Output the [X, Y] coordinate of the center of the cell containing the given text.  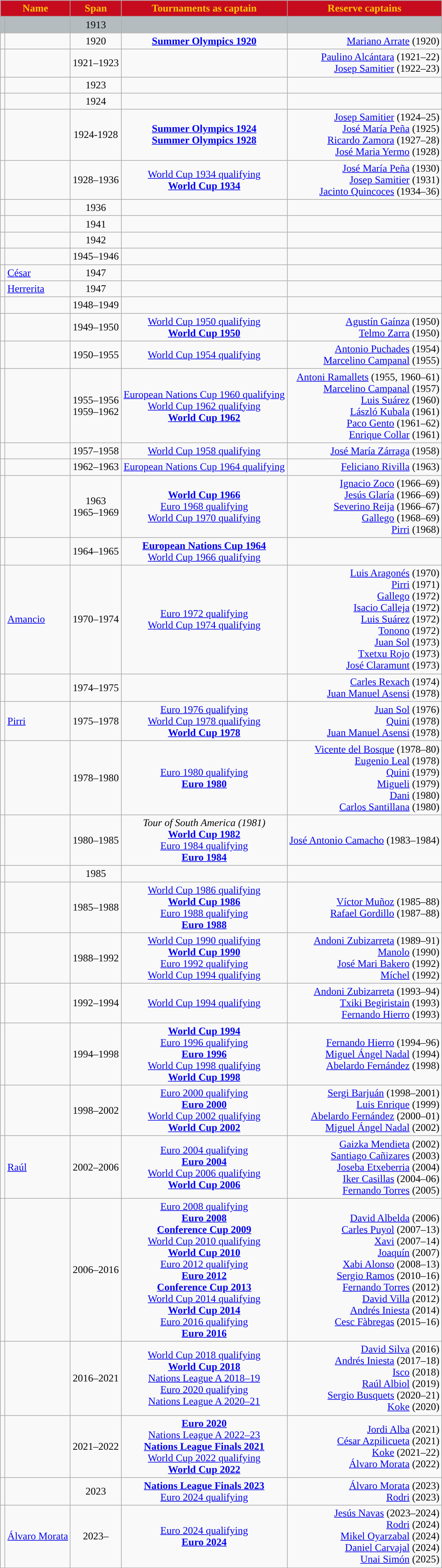
Andoni Zubizarreta (1989–91) Manolo (1990) José Mari Bakero (1992) Míchel (1992) [364, 958]
Tournaments as captain [204, 9]
Juan Sol (1976) Quini (1978) Juan Manuel Asensi (1978) [364, 721]
Feliciano Rivilla (1963) [364, 467]
1936 [96, 207]
World Cup 1966 Euro 1968 qualifying World Cup 1970 qualifying [204, 506]
Agustín Gaínza (1950) Telmo Zarra (1950) [364, 327]
World Cup 1934 qualifying World Cup 1934 [204, 180]
José María Zárraga (1958) [364, 451]
Euro 1980 qualifying Euro 1980 [204, 778]
José Antonio Camacho (1983–1984) [364, 840]
1924 [96, 101]
1913 [96, 25]
1974–1975 [96, 687]
José María Peña (1930) Josep Samitier (1931) Jacinto Quincoces (1934–36) [364, 180]
World Cup 1986 qualifying World Cup 1986 Euro 1988 qualifying Euro 1988 [204, 908]
World Cup 1990 qualifying World Cup 1990 Euro 1992 qualifying World Cup 1994 qualifying [204, 958]
1992–1994 [96, 1003]
1924-1928 [96, 135]
2016–2021 [96, 1378]
Jesús Navas (2023–2024) Rodri (2024) Mikel Oyarzabal (2024) Daniel Carvajal (2024) Unai Simón (2025) [364, 1536]
Mariano Arrate (1920) [364, 41]
1945–1946 [96, 256]
Euro 1976 qualifying World Cup 1978 qualifying World Cup 1978 [204, 721]
1921–1923 [96, 63]
Josep Samitier (1924–25) José María Peña (1925) Ricardo Zamora (1927–28) José Maria Yermo (1928) [364, 135]
1978–1980 [96, 778]
1988–1992 [96, 958]
1948–1949 [96, 305]
Tour of South America (1981) World Cup 1982 Euro 1984 qualifying Euro 1984 [204, 840]
1942 [96, 240]
World Cup 1994 Euro 1996 qualifying Euro 1996 World Cup 1998 qualifying World Cup 1998 [204, 1054]
Euro 1972 qualifying World Cup 1974 qualifying [204, 619]
2021–2022 [96, 1446]
Gaizka Mendieta (2002) Santiago Cañizares (2003) Joseba Etxeberria (2004) Iker Casillas (2004–06) Fernando Torres (2005) [364, 1167]
Euro 2020 Nations League A 2022–23 Nations League Finals 2021 World Cup 2022 qualifying World Cup 2022 [204, 1446]
Álvaro Morata (2023) Rodri (2023) [364, 1492]
1928–1936 [96, 180]
Sergi Barjuán (1998–2001) Luis Enrique (1999) Abelardo Fernández (2000–01) Miguel Ángel Nadal (2002) [364, 1111]
Ignacio Zoco (1966–69) Jesús Glaría (1966–69) Severino Reija (1966–67) Gallego (1968–69) Pirri (1968) [364, 506]
1963 1965–1969 [96, 506]
Summer Olympics 1920 [204, 41]
1923 [96, 85]
1957–1958 [96, 451]
Álvaro Morata [38, 1536]
Carles Rexach (1974) Juan Manuel Asensi (1978) [364, 687]
European Nations Cup 1964 World Cup 1966 qualifying [204, 552]
World Cup 1950 qualifying World Cup 1950 [204, 327]
Euro 2004 qualifying Euro 2004 World Cup 2006 qualifying World Cup 2006 [204, 1167]
Víctor Muñoz (1985–88) Rafael Gordillo (1987–88) [364, 908]
World Cup 2018 qualifying World Cup 2018 Nations League A 2018–19 Euro 2020 qualifying Nations League A 2020–21 [204, 1378]
Antoni Ramallets (1955, 1960–61) Marcelino Campanal (1957) Luis Suárez (1960) László Kubala (1961) Paco Gento (1961–62) Enrique Collar (1961) [364, 406]
European Nations Cup 1960 qualifying World Cup 1962 qualifying World Cup 1962 [204, 406]
1985 [96, 873]
Nations League Finals 2023 Euro 2024 qualifying [204, 1492]
Jordi Alba (2021) César Azpilicueta (2021) Koke (2021–22) Álvaro Morata (2022) [364, 1446]
1964–1965 [96, 552]
Andoni Zubizarreta (1993–94) Txiki Begiristain (1993) Fernando Hierro (1993) [364, 1003]
Pirri [38, 721]
2002–2006 [96, 1167]
Raúl [38, 1167]
César [38, 273]
Euro 2024 qualifying Euro 2024 [204, 1536]
European Nations Cup 1964 qualifying [204, 467]
Euro 2000 qualifying Euro 2000 World Cup 2002 qualifying World Cup 2002 [204, 1111]
World Cup 1958 qualifying [204, 451]
1941 [96, 224]
1985–1988 [96, 908]
2023– [96, 1536]
World Cup 1994 qualifying [204, 1003]
1950–1955 [96, 355]
Amancio [38, 619]
2023 [96, 1492]
Span [96, 9]
World Cup 1954 qualifying [204, 355]
1970–1974 [96, 619]
David Silva (2016) Andrés Iniesta (2017–18) Isco (2018) Raúl Albiol (2019) Sergio Busquets (2020–21) Koke (2020) [364, 1378]
1998–2002 [96, 1111]
1920 [96, 41]
Paulino Alcántara (1921–22) Josep Samitier (1922–23) [364, 63]
Vicente del Bosque (1978–80) Eugenio Leal (1978) Quini (1979) Migueli (1979) Dani (1980) Carlos Santillana (1980) [364, 778]
Reserve captains [364, 9]
1994–1998 [96, 1054]
Name [35, 9]
Antonio Puchades (1954) Marcelino Campanal (1955) [364, 355]
1962–1963 [96, 467]
1955–1956 1959–1962 [96, 406]
Herrerita [38, 289]
Summer Olympics 1924 Summer Olympics 1928 [204, 135]
1949–1950 [96, 327]
1980–1985 [96, 840]
Fernando Hierro (1994–96) Miguel Ángel Nadal (1994) Abelardo Fernández (1998) [364, 1054]
2006–2016 [96, 1270]
1975–1978 [96, 721]
